Locate the cell with the specified text and output its (x, y) center coordinate. 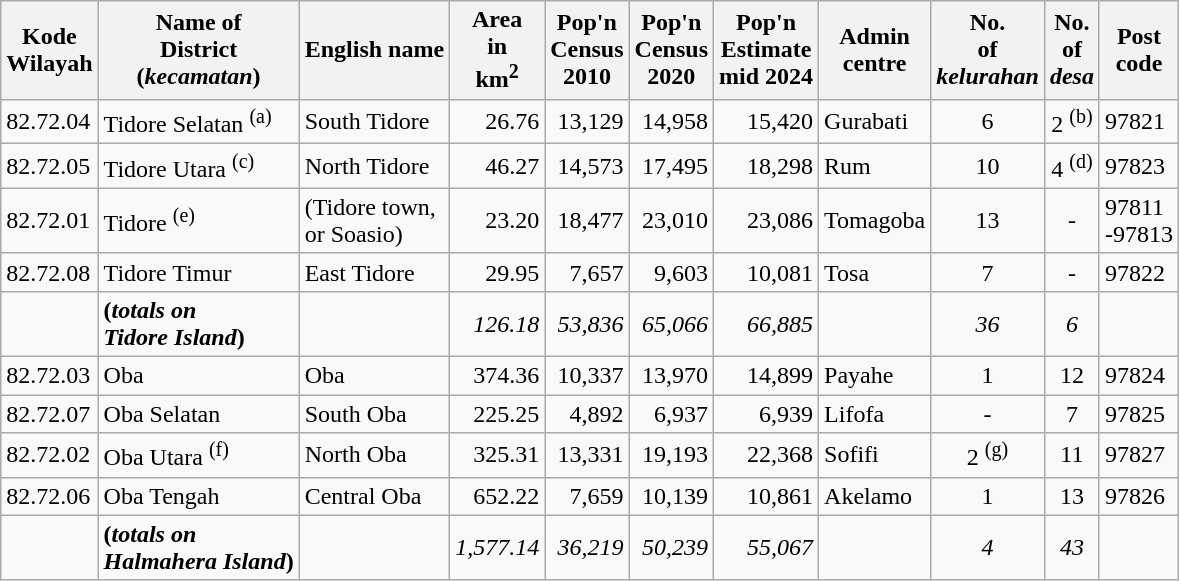
2 (b) (1072, 122)
Akelamo (875, 496)
12 (1072, 376)
10,861 (766, 496)
1,577.14 (498, 548)
46.27 (498, 166)
9,603 (671, 272)
97826 (1138, 496)
7,659 (587, 496)
14,573 (587, 166)
17,495 (671, 166)
2 (g) (988, 456)
225.25 (498, 414)
97811-97813 (1138, 220)
18,298 (766, 166)
6,939 (766, 414)
Tidore (e) (198, 220)
36,219 (587, 548)
Tidore Timur (198, 272)
53,836 (587, 324)
97827 (1138, 456)
4 (d) (1072, 166)
82.72.02 (50, 456)
10,337 (587, 376)
Postcode (1138, 50)
23,086 (766, 220)
97823 (1138, 166)
10,081 (766, 272)
7,657 (587, 272)
652.22 (498, 496)
97822 (1138, 272)
11 (1072, 456)
Oba Utara (f) (198, 456)
Rum (875, 166)
14,899 (766, 376)
22,368 (766, 456)
15,420 (766, 122)
Kode Wilayah (50, 50)
126.18 (498, 324)
29.95 (498, 272)
Oba Selatan (198, 414)
374.36 (498, 376)
Oba Tengah (198, 496)
13,970 (671, 376)
82.72.08 (50, 272)
Name ofDistrict(kecamatan) (198, 50)
South Tidore (374, 122)
65,066 (671, 324)
4,892 (587, 414)
10,139 (671, 496)
Sofifi (875, 456)
Areain km2 (498, 50)
Pop'nCensus2020 (671, 50)
Pop'nCensus2010 (587, 50)
Tosa (875, 272)
(totals onHalmahera Island) (198, 548)
Tomagoba (875, 220)
Pop'nEstimatemid 2024 (766, 50)
(Tidore town, or Soasio) (374, 220)
Payahe (875, 376)
North Oba (374, 456)
North Tidore (374, 166)
97824 (1138, 376)
82.72.01 (50, 220)
19,193 (671, 456)
55,067 (766, 548)
82.72.07 (50, 414)
Tidore Utara (c) (198, 166)
82.72.06 (50, 496)
36 (988, 324)
East Tidore (374, 272)
23,010 (671, 220)
14,958 (671, 122)
Gurabati (875, 122)
50,239 (671, 548)
No.ofdesa (1072, 50)
97825 (1138, 414)
82.72.05 (50, 166)
No.ofkelurahan (988, 50)
Central Oba (374, 496)
66,885 (766, 324)
82.72.04 (50, 122)
South Oba (374, 414)
4 (988, 548)
43 (1072, 548)
10 (988, 166)
26.76 (498, 122)
325.31 (498, 456)
Tidore Selatan (a) (198, 122)
13,129 (587, 122)
English name (374, 50)
Lifofa (875, 414)
6,937 (671, 414)
82.72.03 (50, 376)
Admincentre (875, 50)
23.20 (498, 220)
97821 (1138, 122)
18,477 (587, 220)
(totals onTidore Island) (198, 324)
13,331 (587, 456)
